Determine the [x, y] coordinate at the center of the cell enclosing the given text.  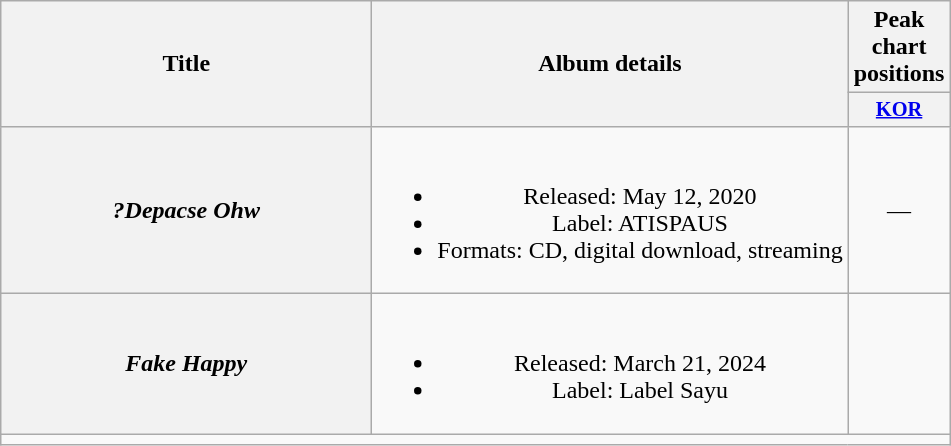
Released: May 12, 2020Label: ATISPAUSFormats: CD, digital download, streaming [610, 210]
?Depacse Ohw [186, 210]
Fake Happy [186, 364]
Album details [610, 64]
Title [186, 64]
KOR [899, 110]
Released: March 21, 2024Label: Label Sayu [610, 364]
Peak chart positions [899, 47]
— [899, 210]
